Identify which cell holds the provided text, then report its (x, y) central coordinate. 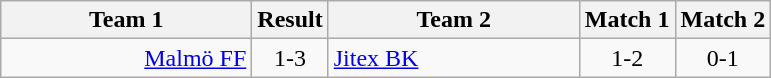
1-3 (290, 58)
Team 2 (454, 20)
Match 2 (723, 20)
Team 1 (126, 20)
Match 1 (627, 20)
1-2 (627, 58)
0-1 (723, 58)
Result (290, 20)
Malmö FF (126, 58)
Jitex BK (454, 58)
